Scan for the cell matching the given text and deliver its (x, y) coordinate at center. 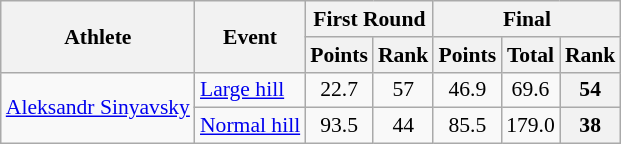
Large hill (250, 90)
22.7 (339, 90)
93.5 (339, 126)
85.5 (467, 126)
38 (590, 126)
179.0 (530, 126)
Event (250, 36)
54 (590, 90)
Final (526, 19)
46.9 (467, 90)
44 (404, 126)
Aleksandr Sinyavsky (98, 108)
First Round (369, 19)
69.6 (530, 90)
Total (530, 55)
Normal hill (250, 126)
Athlete (98, 36)
57 (404, 90)
